Determine the (x, y) coordinate at the center of the cell enclosing the given text.  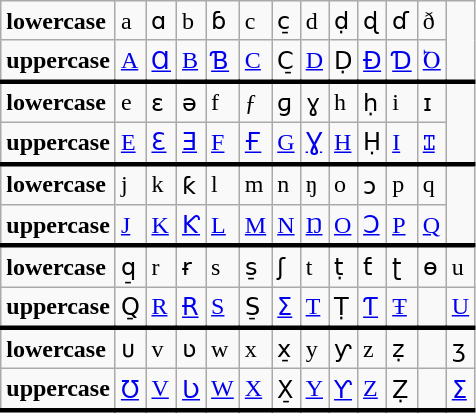
ʋ (192, 348)
Ɣ (314, 142)
Ɖ (372, 60)
I (402, 142)
G (286, 142)
W (223, 390)
A (130, 60)
U (460, 308)
ƙ (192, 184)
X (255, 390)
ɣ (314, 102)
s̠ (255, 266)
S̠ (255, 308)
k (162, 184)
ɪ (432, 102)
C (255, 60)
f (223, 102)
b (192, 21)
ɡ (286, 102)
Ḥ (372, 142)
a (130, 21)
ө (432, 266)
x̠ (286, 348)
ẓ (402, 348)
ᴜ (130, 348)
Ƙ (192, 226)
Q (432, 226)
J (130, 226)
p (402, 184)
ŋ (314, 184)
L (223, 226)
h (344, 102)
ḥ (372, 102)
O (344, 226)
V (162, 390)
ɓ (223, 21)
S (223, 308)
m (255, 184)
M (255, 226)
R (162, 308)
Ŧ (402, 308)
F (223, 142)
d (314, 21)
Ғ (255, 142)
t (314, 266)
ɑ (162, 21)
ʃ (286, 266)
Ꝺ (432, 60)
T (314, 308)
Q̠ (130, 308)
u (460, 266)
K (162, 226)
ɍ (192, 266)
ɔ (372, 184)
ɛ (162, 102)
ʒ (460, 348)
c̠ (286, 21)
Ɪ (432, 142)
w (223, 348)
e (130, 102)
ɖ (372, 21)
ƭ (372, 266)
y (314, 348)
B (192, 60)
Ṭ (344, 308)
Ḍ (344, 60)
o (344, 184)
X̠ (286, 390)
ḍ (344, 21)
r (162, 266)
Ʋ (192, 390)
ǝ (192, 102)
ɗ (402, 21)
C̠ (286, 60)
Ɍ (192, 308)
l (223, 184)
Ƴ (344, 390)
Ɔ (372, 226)
P (402, 226)
Ẓ (402, 390)
x (255, 348)
Ŋ (314, 226)
c (255, 21)
N (286, 226)
i (402, 102)
ṭ (344, 266)
n (286, 184)
z (372, 348)
q (432, 184)
Ʊ (130, 390)
Ǝ (192, 142)
Ƭ (372, 308)
Ɗ (402, 60)
s (223, 266)
ʈ (402, 266)
ð (432, 21)
Z (372, 390)
Ɓ (223, 60)
ƴ (344, 348)
v (162, 348)
H (344, 142)
E (130, 142)
q̠ (130, 266)
Y (314, 390)
Ɑ (162, 60)
D (314, 60)
ƒ (255, 102)
Ɛ (162, 142)
j (130, 184)
